Scan for the cell matching the given text and deliver its [X, Y] coordinate at center. 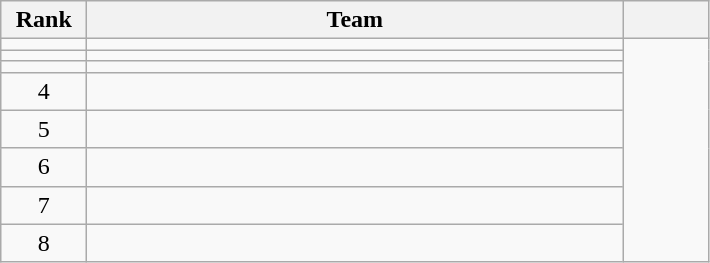
8 [44, 243]
Team [355, 20]
Rank [44, 20]
7 [44, 205]
4 [44, 91]
6 [44, 167]
5 [44, 129]
